Detect which cell encompasses the target text, then output its (x, y) center coordinate. 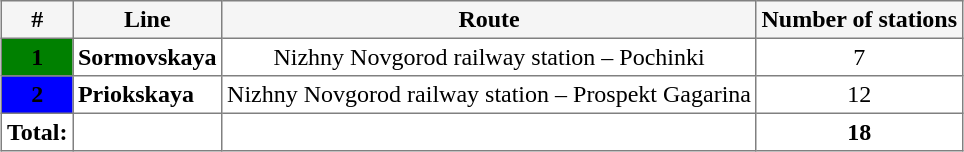
12 (859, 95)
Nizhny Novgorod railway station – Pochinki (489, 57)
1 (38, 57)
Total: (38, 132)
Route (489, 20)
Line (148, 20)
Nizhny Novgorod railway station – Prospekt Gagarina (489, 95)
2 (38, 95)
18 (859, 132)
# (38, 20)
Number of stations (859, 20)
Sormovskaya (148, 57)
7 (859, 57)
Priokskaya (148, 95)
